Scan for the cell matching the given text and deliver its (x, y) coordinate at center. 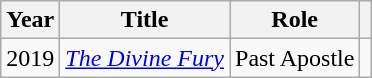
2019 (30, 58)
Title (145, 20)
Role (295, 20)
The Divine Fury (145, 58)
Past Apostle (295, 58)
Year (30, 20)
